Capture the cell that displays the provided text and extract its [X, Y] central coordinate. 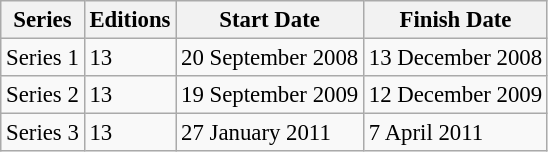
Series 1 [42, 58]
27 January 2011 [270, 133]
Series [42, 20]
19 September 2009 [270, 95]
13 December 2008 [456, 58]
20 September 2008 [270, 58]
Series 2 [42, 95]
Finish Date [456, 20]
12 December 2009 [456, 95]
7 April 2011 [456, 133]
Start Date [270, 20]
Editions [130, 20]
Series 3 [42, 133]
